Locate the cell with the specified text and output its (x, y) center coordinate. 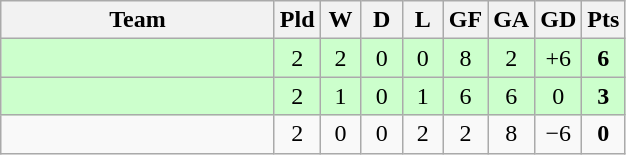
W (340, 20)
Team (138, 20)
Pld (297, 20)
+6 (558, 58)
3 (604, 96)
−6 (558, 134)
GA (512, 20)
Pts (604, 20)
L (422, 20)
GF (465, 20)
GD (558, 20)
D (382, 20)
